For the text-containing cell, return its midpoint in [X, Y] coordinate format. 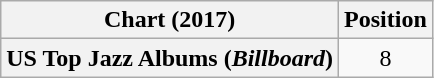
Chart (2017) [170, 20]
US Top Jazz Albums (Billboard) [170, 58]
8 [386, 58]
Position [386, 20]
